Extract the [X, Y] coordinate from the center of the cell holding the provided text.  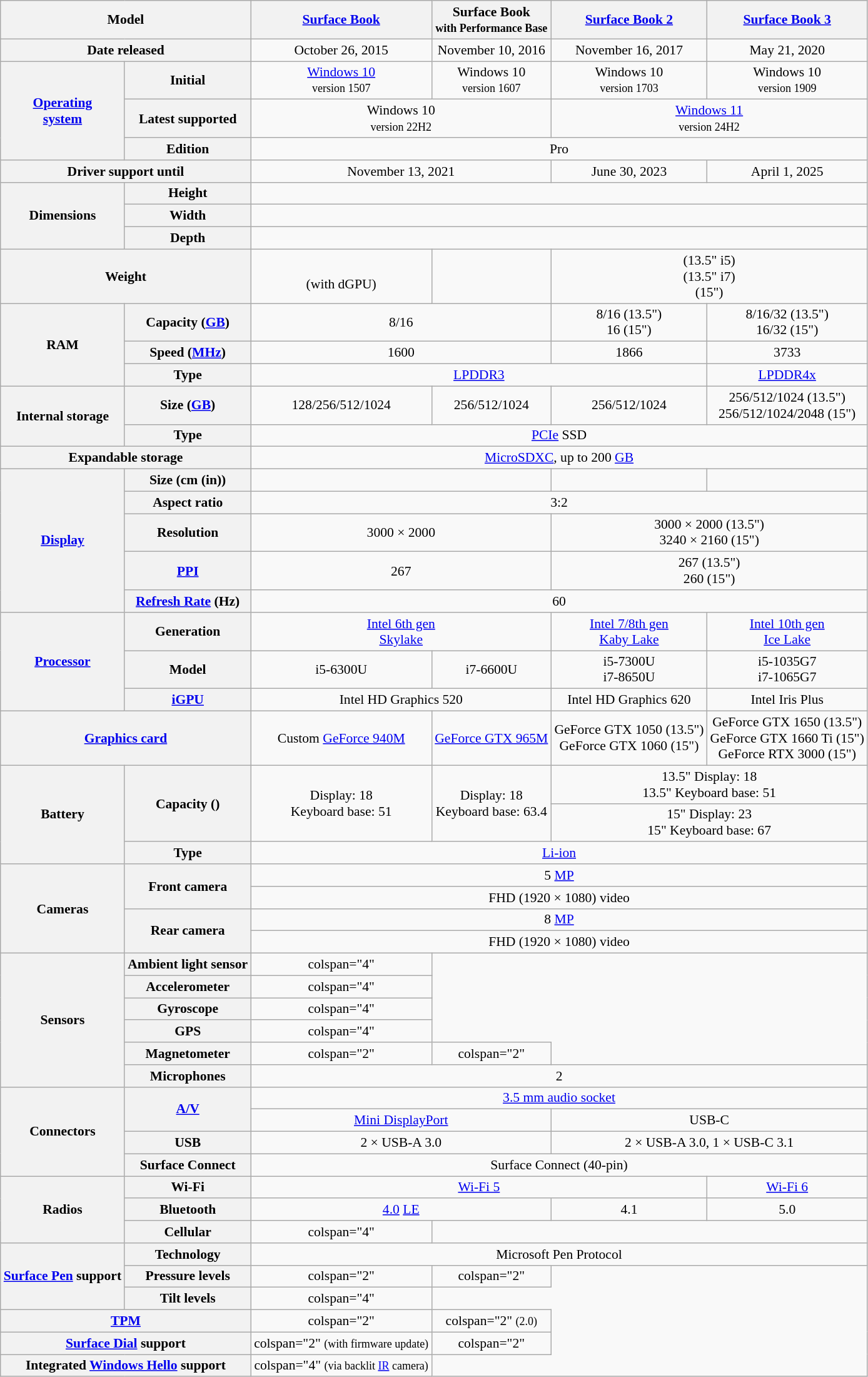
Display [63, 541]
Cellular [188, 1232]
Technology [188, 1254]
Surface Bookwith Performance Base [492, 20]
November 16, 2017 [629, 50]
Intel 6th gen Skylake [401, 632]
GeForce GTX 1650 (13.5") GeForce GTX 1660 Ti (15") GeForce RTX 3000 (15") [787, 738]
Connectors [63, 1131]
Windows 10version 1703 [629, 80]
Mini DisplayPort [401, 1120]
Display: 18 Keyboard base: 63.4 [492, 803]
(with dGPU) [341, 277]
Aspect ratio [188, 502]
Magnetometer [188, 1054]
Intel 10th gen Ice Lake [787, 632]
8/16 [401, 323]
Windows 10 version 1607 [492, 80]
8/16 (13.5") 16 (15") [629, 323]
(13.5" i5) (13.5" i7) (15") [709, 277]
i7-6600U [492, 669]
8/16/32 (13.5") 16/32 (15") [787, 323]
Size (cm (in)) [188, 480]
Wi-Fi 6 [787, 1187]
i5-6300U [341, 669]
3000 × 2000 [401, 533]
USB-C [709, 1120]
Li-ion [559, 853]
15" Display: 2315" Keyboard base: 67 [709, 822]
Surface Book 3 [787, 20]
November 13, 2021 [401, 171]
5.0 [787, 1210]
October 26, 2015 [341, 50]
TPM [126, 1321]
Windows 10version 1909 [787, 80]
A/V [188, 1109]
colspan="2" (with firmware update) [341, 1343]
Windows 10 version 1507 [341, 80]
Latest supported [188, 119]
iGPU [188, 700]
Rear camera [188, 931]
Speed (MHz) [188, 353]
GPS [188, 1032]
Surface Book [341, 20]
Cameras [63, 908]
PCIe SSD [559, 435]
Graphics card [126, 738]
Sensors [63, 1020]
Intel HD Graphics 620 [629, 700]
Wi-Fi [188, 1187]
Radios [63, 1210]
Weight [126, 277]
13.5" Display: 18 13.5" Keyboard base: 51 [709, 785]
256/512/1024 (13.5") 256/512/1024/2048 (15") [787, 405]
Tilt levels [188, 1299]
Integrated Windows Hello support [126, 1366]
November 10, 2016 [492, 50]
2 [559, 1076]
Resolution [188, 533]
4.0 LE [401, 1210]
8 MP [559, 920]
Width [188, 216]
3.5 mm audio socket [559, 1098]
Edition [188, 149]
60 [559, 601]
Size (GB) [188, 405]
Accelerometer [188, 987]
Intel HD Graphics 520 [401, 700]
267 [401, 571]
Operating system [63, 111]
Surface Book 2 [629, 20]
Driver support until [126, 171]
i5-7300U i7-8650U [629, 669]
Height [188, 193]
Capacity (GB) [188, 323]
Refresh Rate (Hz) [188, 601]
June 30, 2023 [629, 171]
Front camera [188, 886]
Surface Dial support [126, 1343]
Internal storage [63, 417]
Custom GeForce 940M [341, 738]
Pressure levels [188, 1276]
4.1 [629, 1210]
Processor [63, 662]
Generation [188, 632]
LPDDR3 [479, 375]
Intel 7/8th gen Kaby Lake [629, 632]
3:2 [559, 502]
Ambient light sensor [188, 965]
Gyroscope [188, 1009]
PPI [188, 571]
USB [188, 1143]
267 (13.5") 260 (15") [709, 571]
Expandable storage [126, 458]
Microphones [188, 1076]
128/256/512/1024 [341, 405]
colspan="2" (2.0) [492, 1321]
Surface Pen support [63, 1276]
2 × USB-A 3.0 [401, 1143]
5 MP [559, 875]
GeForce GTX 1050 (13.5") GeForce GTX 1060 (15") [629, 738]
RAM [63, 345]
colspan="4" (via backlit IR camera) [341, 1366]
Surface Connect (40-pin) [559, 1165]
Date released [126, 50]
Wi-Fi 5 [479, 1187]
Display: 18 Keyboard base: 51 [341, 803]
Depth [188, 238]
Windows 10 version 22H2 [401, 119]
GeForce GTX 965M [492, 738]
3733 [787, 353]
Pro [559, 149]
LPDDR4x [787, 375]
April 1, 2025 [787, 171]
3000 × 2000 (13.5") 3240 × 2160 (15") [709, 533]
Bluetooth [188, 1210]
1866 [629, 353]
Capacity () [188, 803]
i5-1035G7 i7-1065G7 [787, 669]
Battery [63, 815]
Windows 11 version 24H2 [709, 119]
Initial [188, 80]
Dimensions [63, 215]
Microsoft Pen Protocol [559, 1254]
Surface Connect [188, 1165]
May 21, 2020 [787, 50]
1600 [401, 353]
MicroSDXC, up to 200 GB [559, 458]
2 × USB-A 3.0, 1 × USB-C 3.1 [709, 1143]
Intel Iris Plus [787, 700]
